For the text-containing cell, return its midpoint in [x, y] coordinate format. 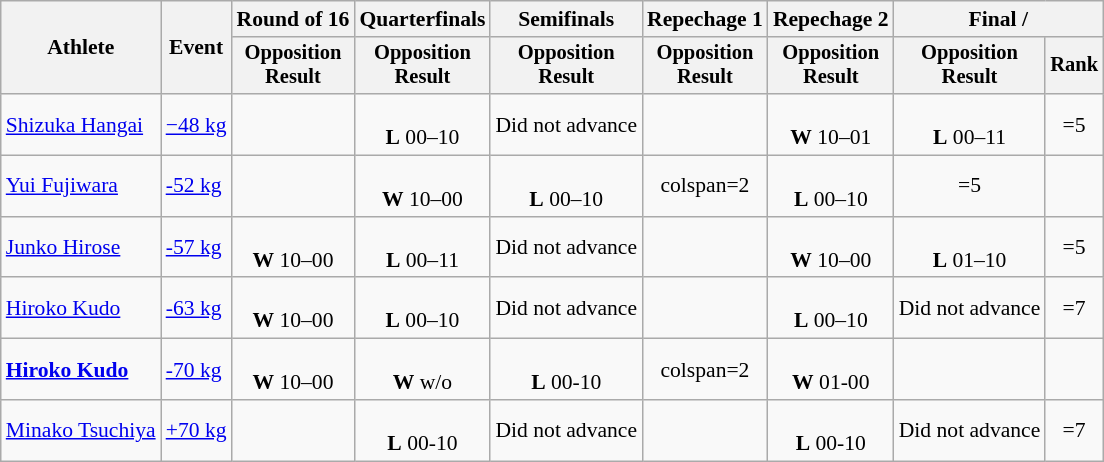
Semifinals [566, 19]
Repechage 2 [831, 19]
W 01-00 [831, 370]
Quarterfinals [422, 19]
Rank [1074, 66]
-52 kg [196, 186]
Repechage 1 [705, 19]
Round of 16 [294, 19]
W w/o [422, 370]
Event [196, 48]
L 01–10 [970, 248]
Shizuka Hangai [81, 124]
-63 kg [196, 308]
Yui Fujiwara [81, 186]
-70 kg [196, 370]
-57 kg [196, 248]
Final / [998, 19]
Athlete [81, 48]
+70 kg [196, 430]
Minako Tsuchiya [81, 430]
Junko Hirose [81, 248]
−48 kg [196, 124]
W 10–01 [831, 124]
